Output the [X, Y] coordinate of the center of the cell containing the given text.  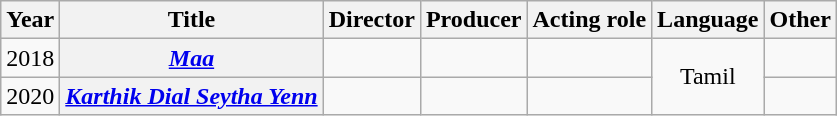
Tamil [708, 77]
Producer [474, 20]
Year [30, 20]
Language [708, 20]
Title [192, 20]
2020 [30, 96]
Acting role [590, 20]
Karthik Dial Seytha Yenn [192, 96]
Director [372, 20]
Maa [192, 58]
2018 [30, 58]
Other [800, 20]
